Provide the (X, Y) coordinate of the cell's center where the given text is located.  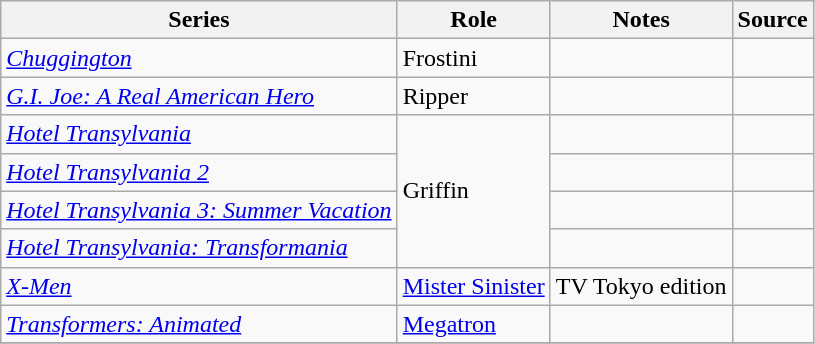
Hotel Transylvania 3: Summer Vacation (199, 210)
Role (474, 20)
Hotel Transylvania: Transformania (199, 248)
Griffin (474, 191)
Frostini (474, 58)
Hotel Transylvania (199, 134)
Series (199, 20)
X-Men (199, 286)
TV Tokyo edition (641, 286)
Ripper (474, 96)
Hotel Transylvania 2 (199, 172)
Megatron (474, 324)
Notes (641, 20)
Source (772, 20)
Transformers: Animated (199, 324)
G.I. Joe: A Real American Hero (199, 96)
Chuggington (199, 58)
Mister Sinister (474, 286)
